Provide the [x, y] coordinate of the cell's center where the given text is located.  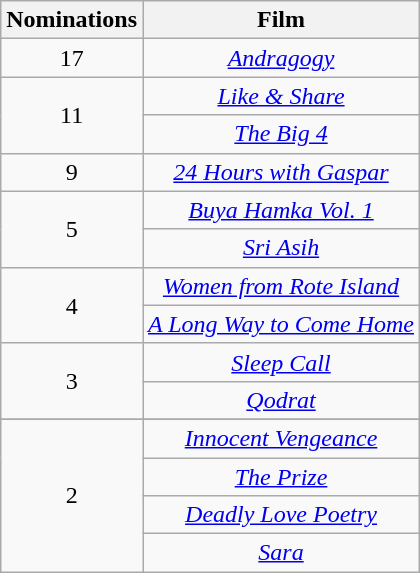
Sara [280, 553]
5 [72, 229]
3 [72, 381]
Andragogy [280, 58]
Innocent Vengeance [280, 438]
Film [280, 20]
Nominations [72, 20]
17 [72, 58]
Women from Rote Island [280, 286]
Like & Share [280, 96]
Qodrat [280, 400]
2 [72, 495]
The Big 4 [280, 134]
Sri Asih [280, 248]
The Prize [280, 477]
9 [72, 172]
A Long Way to Come Home [280, 324]
Buya Hamka Vol. 1 [280, 210]
24 Hours with Gaspar [280, 172]
11 [72, 115]
4 [72, 305]
Sleep Call [280, 362]
Deadly Love Poetry [280, 515]
